For the text-containing cell, return its midpoint in [x, y] coordinate format. 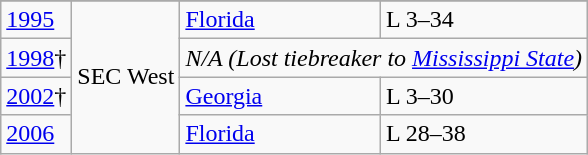
N/A (Lost tiebreaker to Mississippi State) [384, 58]
1995 [36, 20]
L 28–38 [484, 134]
1998† [36, 58]
Georgia [280, 96]
2002† [36, 96]
L 3–34 [484, 20]
SEC West [126, 77]
2006 [36, 134]
L 3–30 [484, 96]
